Locate the cell with the specified text and output its [X, Y] center coordinate. 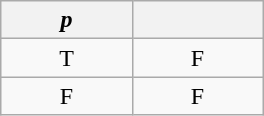
T [66, 58]
p [66, 20]
